Extract the (X, Y) coordinate from the center of the cell holding the provided text.  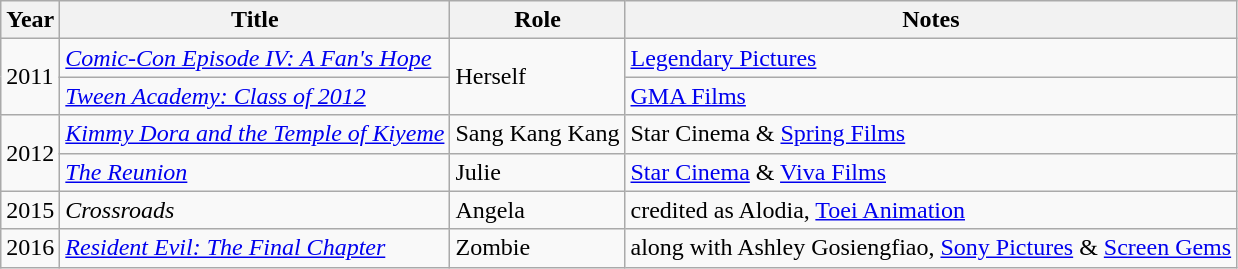
Sang Kang Kang (538, 134)
Legendary Pictures (931, 58)
Angela (538, 210)
Star Cinema & Viva Films (931, 172)
Comic-Con Episode IV: A Fan's Hope (255, 58)
2011 (30, 77)
Herself (538, 77)
Resident Evil: The Final Chapter (255, 248)
Year (30, 20)
along with Ashley Gosiengfiao, Sony Pictures & Screen Gems (931, 248)
Star Cinema & Spring Films (931, 134)
2015 (30, 210)
Notes (931, 20)
Crossroads (255, 210)
Title (255, 20)
Zombie (538, 248)
GMA Films (931, 96)
Role (538, 20)
Tween Academy: Class of 2012 (255, 96)
The Reunion (255, 172)
credited as Alodia, Toei Animation (931, 210)
2012 (30, 153)
Kimmy Dora and the Temple of Kiyeme (255, 134)
Julie (538, 172)
2016 (30, 248)
